Scan for the cell matching the given text and deliver its (x, y) coordinate at center. 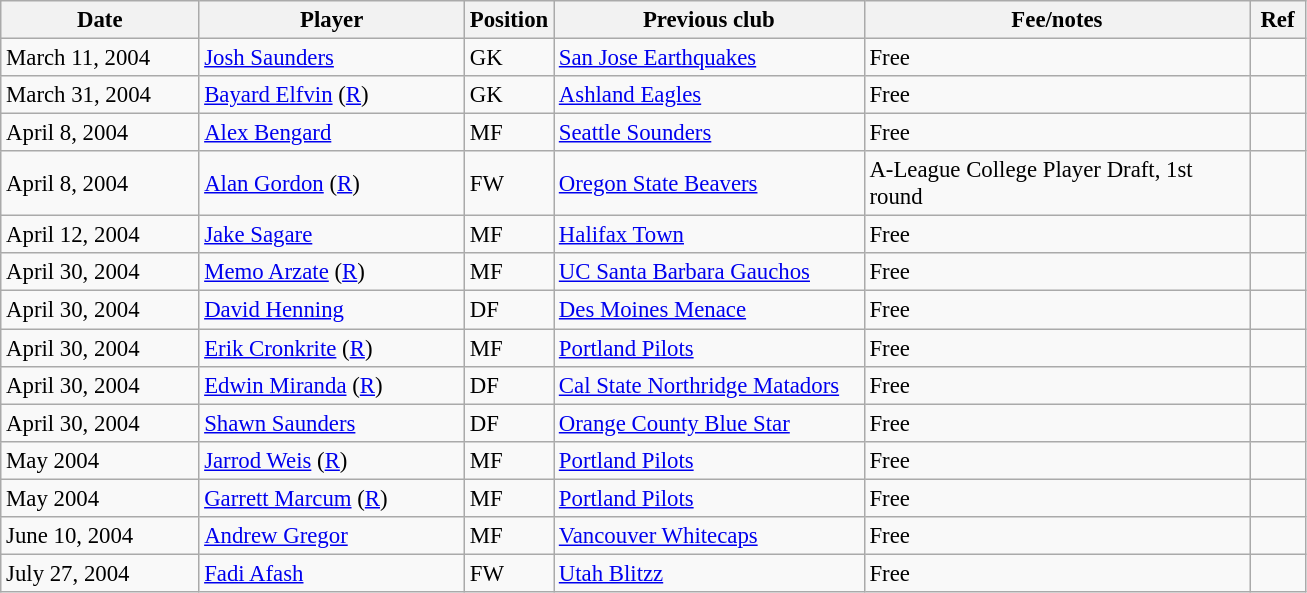
June 10, 2004 (100, 536)
Garrett Marcum (R) (332, 498)
Fee/notes (1057, 20)
Edwin Miranda (R) (332, 385)
UC Santa Barbara Gauchos (710, 273)
Alex Bengard (332, 133)
Jarrod Weis (R) (332, 460)
March 11, 2004 (100, 58)
Alan Gordon (R) (332, 184)
San Jose Earthquakes (710, 58)
Shawn Saunders (332, 423)
July 27, 2004 (100, 573)
Date (100, 20)
Andrew Gregor (332, 536)
April 12, 2004 (100, 235)
Utah Blitzz (710, 573)
Position (508, 20)
Josh Saunders (332, 58)
Seattle Sounders (710, 133)
Orange County Blue Star (710, 423)
Oregon State Beavers (710, 184)
Ref (1278, 20)
Memo Arzate (R) (332, 273)
David Henning (332, 310)
Halifax Town (710, 235)
Erik Cronkrite (R) (332, 348)
Cal State Northridge Matadors (710, 385)
Previous club (710, 20)
A-League College Player Draft, 1st round (1057, 184)
Vancouver Whitecaps (710, 536)
Bayard Elfvin (R) (332, 95)
Ashland Eagles (710, 95)
Fadi Afash (332, 573)
Jake Sagare (332, 235)
Player (332, 20)
Des Moines Menace (710, 310)
March 31, 2004 (100, 95)
